For the text-containing cell, return its midpoint in [X, Y] coordinate format. 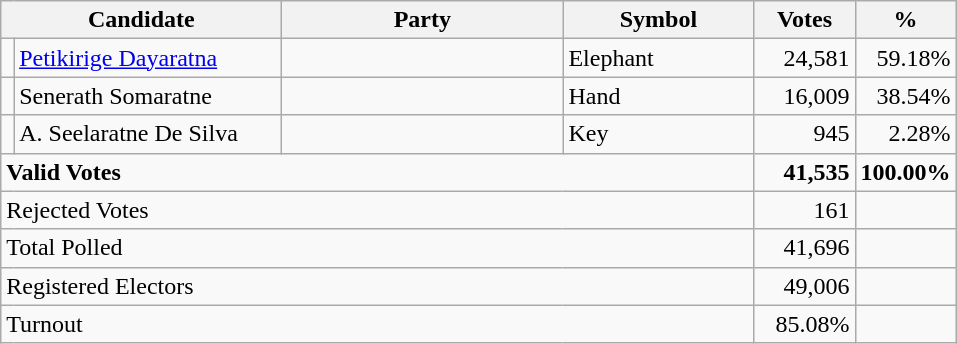
Key [658, 134]
Symbol [658, 20]
24,581 [804, 58]
Hand [658, 96]
Rejected Votes [378, 210]
Candidate [142, 20]
Senerath Somaratne [148, 96]
Total Polled [378, 248]
Party [422, 20]
Votes [804, 20]
Elephant [658, 58]
16,009 [804, 96]
Registered Electors [378, 286]
945 [804, 134]
A. Seelaratne De Silva [148, 134]
2.28% [906, 134]
41,535 [804, 172]
Petikirige Dayaratna [148, 58]
59.18% [906, 58]
41,696 [804, 248]
38.54% [906, 96]
100.00% [906, 172]
Turnout [378, 324]
% [906, 20]
161 [804, 210]
49,006 [804, 286]
85.08% [804, 324]
Valid Votes [378, 172]
